Capture the cell that displays the provided text and extract its (X, Y) central coordinate. 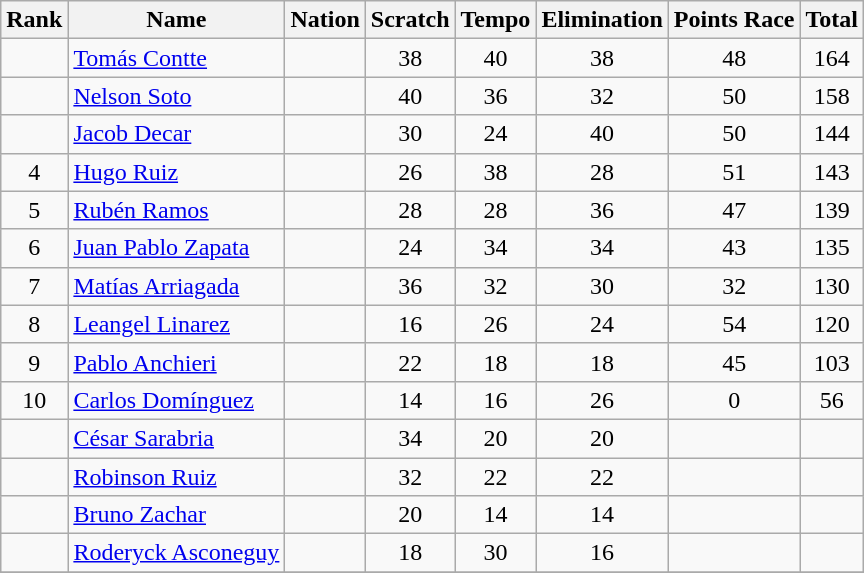
Carlos Domínguez (176, 400)
130 (832, 286)
135 (832, 248)
Points Race (734, 20)
Scratch (410, 20)
5 (34, 210)
Pablo Anchieri (176, 362)
Bruno Zachar (176, 515)
144 (832, 134)
45 (734, 362)
164 (832, 58)
8 (34, 324)
54 (734, 324)
47 (734, 210)
Tempo (496, 20)
Hugo Ruiz (176, 172)
Elimination (602, 20)
Jacob Decar (176, 134)
51 (734, 172)
César Sarabria (176, 438)
56 (832, 400)
Juan Pablo Zapata (176, 248)
103 (832, 362)
Matías Arriagada (176, 286)
9 (34, 362)
10 (34, 400)
48 (734, 58)
Roderyck Asconeguy (176, 553)
158 (832, 96)
6 (34, 248)
Leangel Linarez (176, 324)
Robinson Ruiz (176, 477)
139 (832, 210)
Rank (34, 20)
Name (176, 20)
Tomás Contte (176, 58)
143 (832, 172)
7 (34, 286)
43 (734, 248)
Nelson Soto (176, 96)
0 (734, 400)
Rubén Ramos (176, 210)
4 (34, 172)
Total (832, 20)
Nation (325, 20)
120 (832, 324)
